Output the (X, Y) coordinate of the center of the cell containing the given text.  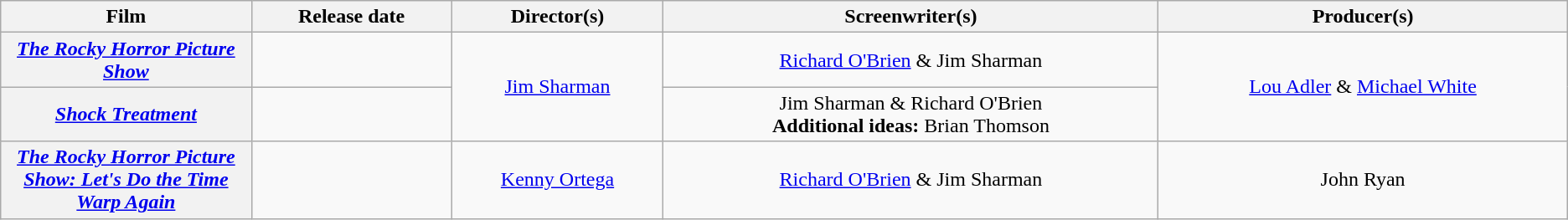
Kenny Ortega (558, 180)
Film (126, 17)
Lou Adler & Michael White (1363, 87)
Producer(s) (1363, 17)
John Ryan (1363, 180)
Shock Treatment (126, 114)
Screenwriter(s) (911, 17)
The Rocky Horror Picture Show (126, 60)
Director(s) (558, 17)
Jim Sharman (558, 87)
The Rocky Horror Picture Show: Let's Do the Time Warp Again (126, 180)
Jim Sharman & Richard O'BrienAdditional ideas: Brian Thomson (911, 114)
Release date (352, 17)
